Search for the cell housing the specified text and yield its (x, y) center coordinate. 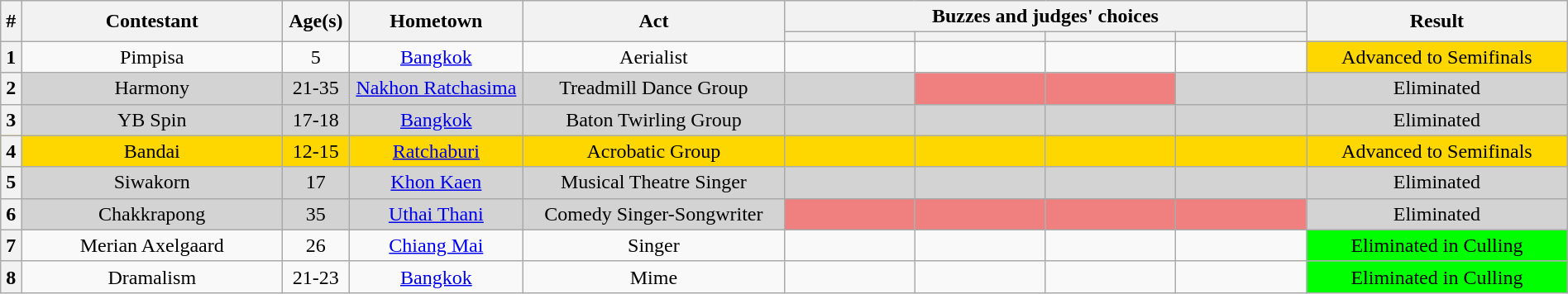
Nakhon Ratchasima (436, 88)
Chakkrapong (152, 214)
21-23 (316, 277)
2 (12, 88)
Merian Axelgaard (152, 245)
Age(s) (316, 21)
Bandai (152, 151)
Ratchaburi (436, 151)
4 (12, 151)
Harmony (152, 88)
21-35 (316, 88)
Chiang Mai (436, 245)
26 (316, 245)
6 (12, 214)
12-15 (316, 151)
Hometown (436, 21)
Contestant (152, 21)
Result (1437, 21)
Buzzes and judges' choices (1045, 17)
1 (12, 57)
Musical Theatre Singer (654, 183)
3 (12, 120)
Acrobatic Group (654, 151)
35 (316, 214)
17-18 (316, 120)
Uthai Thani (436, 214)
Pimpisa (152, 57)
Baton Twirling Group (654, 120)
Act (654, 21)
7 (12, 245)
# (12, 21)
Treadmill Dance Group (654, 88)
17 (316, 183)
Khon Kaen (436, 183)
Dramalism (152, 277)
Singer (654, 245)
Mime (654, 277)
8 (12, 277)
YB Spin (152, 120)
Comedy Singer-Songwriter (654, 214)
Siwakorn (152, 183)
Aerialist (654, 57)
